Determine the (x, y) coordinate at the center of the cell enclosing the given text.  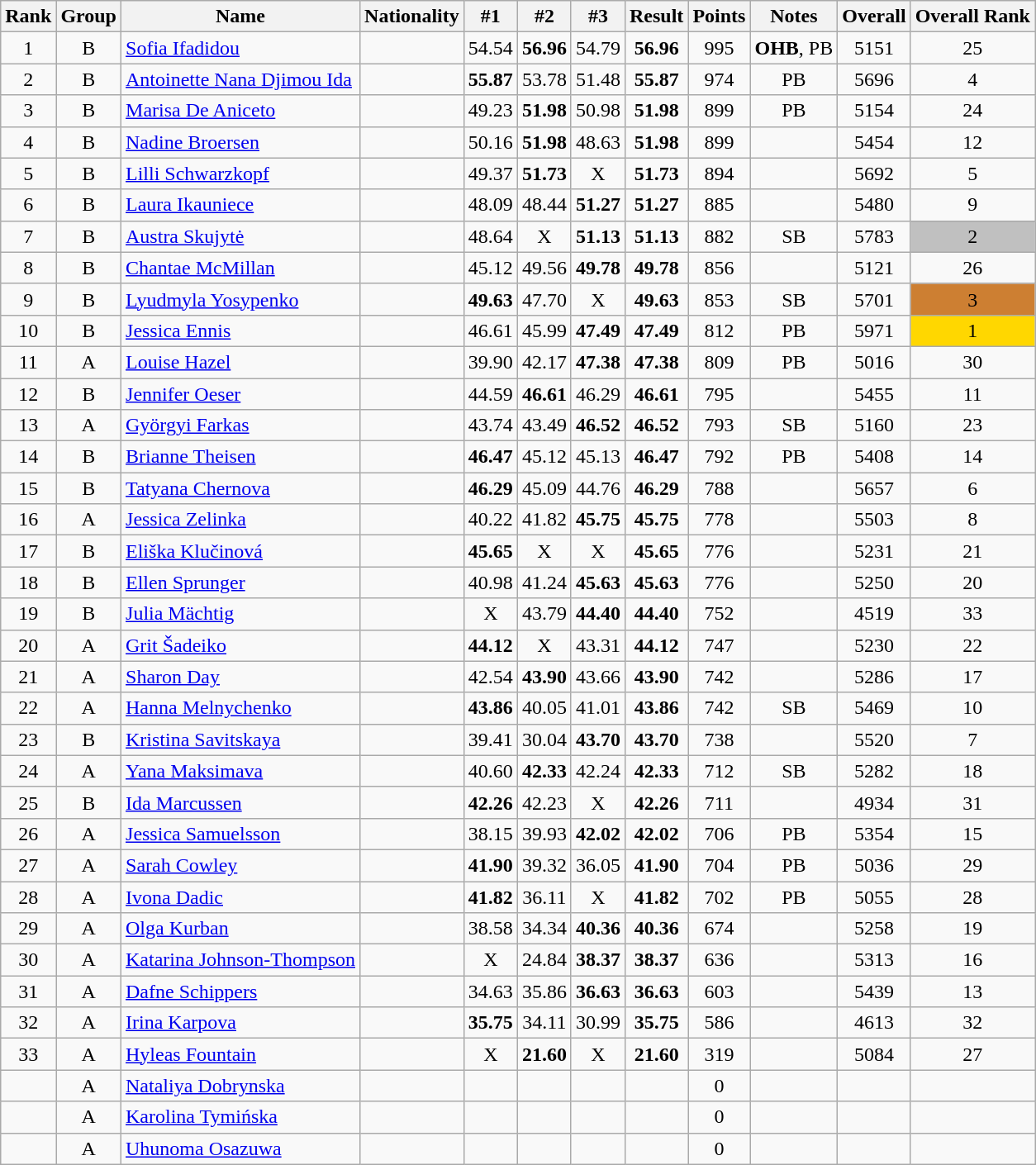
43.74 (491, 426)
5503 (874, 520)
43.49 (544, 426)
Uhunoma Osazuwa (241, 1148)
Katarina Johnson-Thompson (241, 960)
Laura Ikauniece (241, 205)
5121 (874, 268)
39.90 (491, 362)
#2 (544, 17)
Austra Skujytė (241, 236)
Brianne Theisen (241, 457)
Sofia Ifadidou (241, 48)
Nadine Broersen (241, 142)
42.24 (598, 771)
Sharon Day (241, 677)
706 (719, 834)
34.63 (491, 991)
5084 (874, 1054)
778 (719, 520)
44.76 (598, 488)
Jessica Samuelsson (241, 834)
5154 (874, 111)
Ellen Sprunger (241, 582)
702 (719, 896)
974 (719, 79)
5408 (874, 457)
Antoinette Nana Djimou Ida (241, 79)
Tatyana Chernova (241, 488)
Irina Karpova (241, 1023)
Julia Mächtig (241, 614)
788 (719, 488)
Jessica Ennis (241, 330)
53.78 (544, 79)
Yana Maksimava (241, 771)
48.44 (544, 205)
Points (719, 17)
704 (719, 865)
5971 (874, 330)
5250 (874, 582)
44.59 (491, 394)
Jessica Zelinka (241, 520)
5480 (874, 205)
36.11 (544, 896)
45.09 (544, 488)
5657 (874, 488)
5313 (874, 960)
Grit Šadeiko (241, 645)
54.54 (491, 48)
30.99 (598, 1023)
Kristina Savitskaya (241, 739)
49.23 (491, 111)
809 (719, 362)
42.54 (491, 677)
48.09 (491, 205)
40.22 (491, 520)
Olga Kurban (241, 929)
Lyudmyla Yosypenko (241, 299)
636 (719, 960)
Jennifer Oeser (241, 394)
51.48 (598, 79)
Nataliya Dobrynska (241, 1086)
5354 (874, 834)
5055 (874, 896)
39.32 (544, 865)
Eliška Klučinová (241, 551)
Overall (874, 17)
40.98 (491, 582)
35.86 (544, 991)
Hanna Melnychenko (241, 708)
Rank (28, 17)
4934 (874, 802)
Hyleas Fountain (241, 1054)
995 (719, 48)
Györgyi Farkas (241, 426)
5151 (874, 48)
Notes (794, 17)
5520 (874, 739)
885 (719, 205)
752 (719, 614)
5231 (874, 551)
Group (89, 17)
792 (719, 457)
Louise Hazel (241, 362)
38.58 (491, 929)
45.99 (544, 330)
Sarah Cowley (241, 865)
42.23 (544, 802)
5455 (874, 394)
43.66 (598, 677)
34.11 (544, 1023)
5696 (874, 79)
43.79 (544, 614)
Nationality (412, 17)
5783 (874, 236)
50.98 (598, 111)
48.64 (491, 236)
856 (719, 268)
5016 (874, 362)
40.05 (544, 708)
43.31 (598, 645)
39.93 (544, 834)
882 (719, 236)
894 (719, 174)
Result (656, 17)
5230 (874, 645)
795 (719, 394)
Overall Rank (972, 17)
5282 (874, 771)
Lilli Schwarzkopf (241, 174)
674 (719, 929)
5160 (874, 426)
812 (719, 330)
Dafne Schippers (241, 991)
50.16 (491, 142)
54.79 (598, 48)
Chantae McMillan (241, 268)
48.63 (598, 142)
603 (719, 991)
319 (719, 1054)
30.04 (544, 739)
793 (719, 426)
4613 (874, 1023)
Marisa De Aniceto (241, 111)
712 (719, 771)
38.15 (491, 834)
41.01 (598, 708)
5286 (874, 677)
586 (719, 1023)
OHB, PB (794, 48)
747 (719, 645)
5701 (874, 299)
Karolina Tymińska (241, 1117)
738 (719, 739)
5036 (874, 865)
39.41 (491, 739)
41.24 (544, 582)
47.70 (544, 299)
711 (719, 802)
Ida Marcussen (241, 802)
Ivona Dadic (241, 896)
5258 (874, 929)
45.13 (598, 457)
4519 (874, 614)
Name (241, 17)
5692 (874, 174)
853 (719, 299)
5454 (874, 142)
49.37 (491, 174)
#3 (598, 17)
36.05 (598, 865)
49.56 (544, 268)
24.84 (544, 960)
34.34 (544, 929)
40.60 (491, 771)
42.17 (544, 362)
5469 (874, 708)
5439 (874, 991)
#1 (491, 17)
